Determine the [X, Y] coordinate at the center of the cell enclosing the given text.  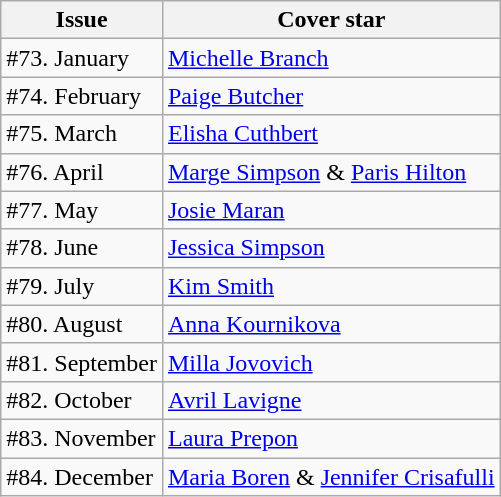
Marge Simpson & Paris Hilton [331, 172]
#73. January [82, 58]
Laura Prepon [331, 438]
#74. February [82, 96]
Milla Jovovich [331, 362]
Issue [82, 20]
Elisha Cuthbert [331, 134]
#77. May [82, 210]
#78. June [82, 248]
#83. November [82, 438]
Cover star [331, 20]
Maria Boren & Jennifer Crisafulli [331, 477]
Paige Butcher [331, 96]
#75. March [82, 134]
#81. September [82, 362]
#84. December [82, 477]
Avril Lavigne [331, 400]
#80. August [82, 324]
Josie Maran [331, 210]
#82. October [82, 400]
Anna Kournikova [331, 324]
Kim Smith [331, 286]
Michelle Branch [331, 58]
#76. April [82, 172]
Jessica Simpson [331, 248]
#79. July [82, 286]
